Search for the cell housing the specified text and yield its [x, y] center coordinate. 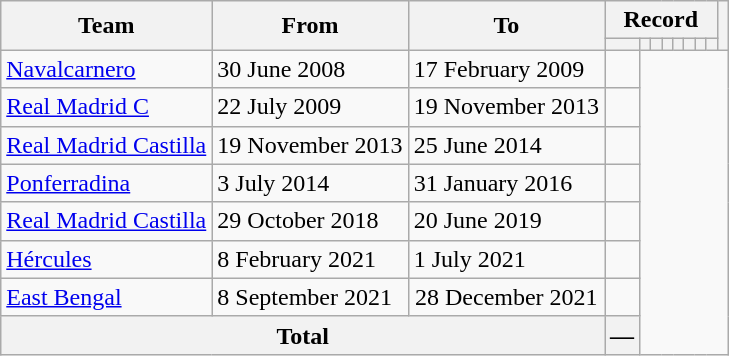
3 July 2014 [310, 183]
25 June 2014 [506, 145]
22 July 2009 [310, 107]
Total [303, 335]
Hércules [106, 259]
31 January 2016 [506, 183]
— [622, 335]
From [310, 26]
30 June 2008 [310, 69]
28 December 2021 [506, 297]
Real Madrid C [106, 107]
East Bengal [106, 297]
29 October 2018 [310, 221]
Ponferradina [106, 183]
To [506, 26]
8 February 2021 [310, 259]
8 September 2021 [310, 297]
1 July 2021 [506, 259]
Navalcarnero [106, 69]
17 February 2009 [506, 69]
Team [106, 26]
Record [660, 20]
20 June 2019 [506, 221]
